Find where the given text appears and provide that cell's center as [X, Y] coordinate. 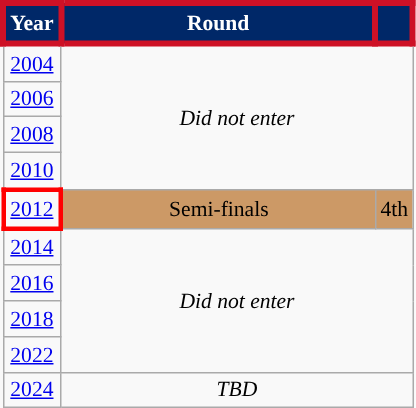
2006 [32, 99]
2018 [32, 319]
2016 [32, 284]
Semi-finals [218, 210]
4th [394, 210]
2004 [32, 63]
2010 [32, 172]
TBD [237, 390]
2014 [32, 246]
2022 [32, 355]
2024 [32, 390]
Round [218, 23]
Year [32, 23]
2008 [32, 135]
2012 [32, 210]
